Detect which cell encompasses the target text, then output its [X, Y] center coordinate. 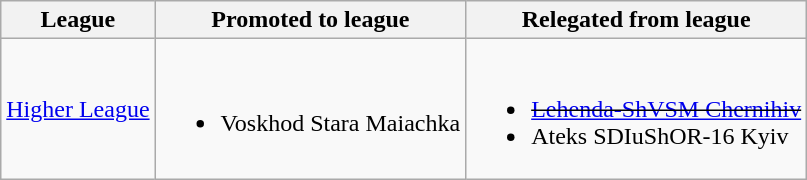
League [78, 20]
Voskhod Stara Maiachka [310, 109]
Relegated from league [636, 20]
Promoted to league [310, 20]
Higher League [78, 109]
Lehenda-ShVSM ChernihivAteks SDIuShOR-16 Kyiv [636, 109]
